Output the [x, y] coordinate of the center of the cell containing the given text.  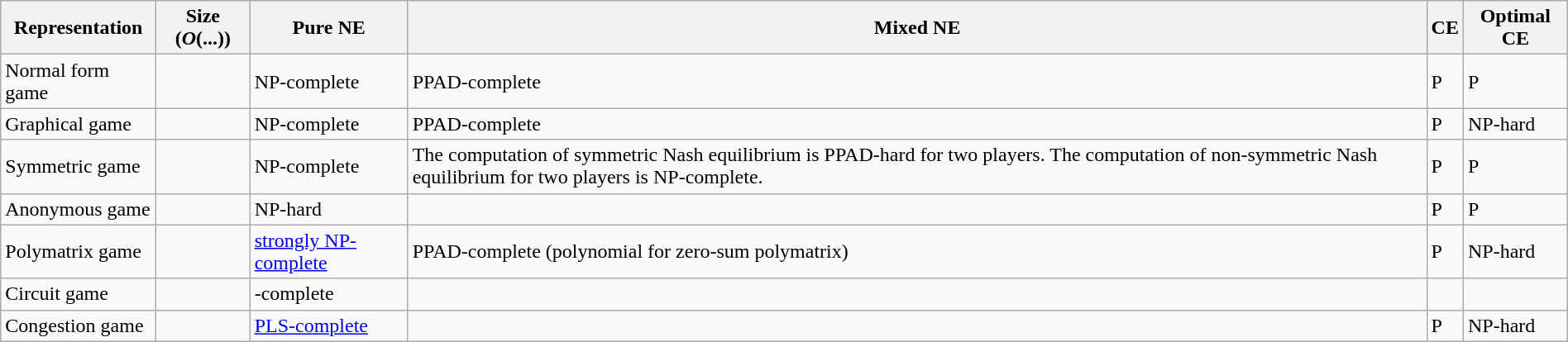
Congestion game [79, 325]
Anonymous game [79, 209]
Polymatrix game [79, 251]
Size (O(...)) [203, 28]
strongly NP-complete [329, 251]
Circuit game [79, 294]
Graphical game [79, 124]
Mixed NE [917, 28]
Normal form game [79, 81]
CE [1445, 28]
PPAD-complete (polynomial for zero-sum polymatrix) [917, 251]
Symmetric game [79, 167]
-complete [329, 294]
PLS-complete [329, 325]
Representation [79, 28]
Optimal CE [1515, 28]
Pure NE [329, 28]
